Detect which cell encompasses the target text, then output its [X, Y] center coordinate. 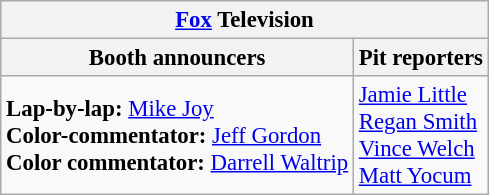
Booth announcers [178, 58]
Jamie LittleRegan SmithVince WelchMatt Yocum [420, 136]
Fox Television [245, 20]
Lap-by-lap: Mike Joy Color-commentator: Jeff Gordon Color commentator: Darrell Waltrip [178, 136]
Pit reporters [420, 58]
